Find where the given text appears and provide that cell's center as (x, y) coordinate. 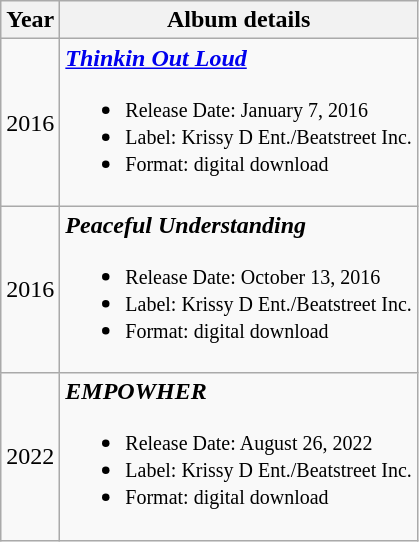
Album details (239, 20)
EMPOWHERRelease Date: August 26, 2022Label: Krissy D Ent./Beatstreet Inc.Format: digital download (239, 456)
Year (30, 20)
Peaceful UnderstandingRelease Date: October 13, 2016Label: Krissy D Ent./Beatstreet Inc.Format: digital download (239, 290)
2022 (30, 456)
Thinkin Out LoudRelease Date: January 7, 2016Label: Krissy D Ent./Beatstreet Inc.Format: digital download (239, 122)
